Pinpoint the cell where the given text exists, returning its [X, Y] midpoint coordinate. 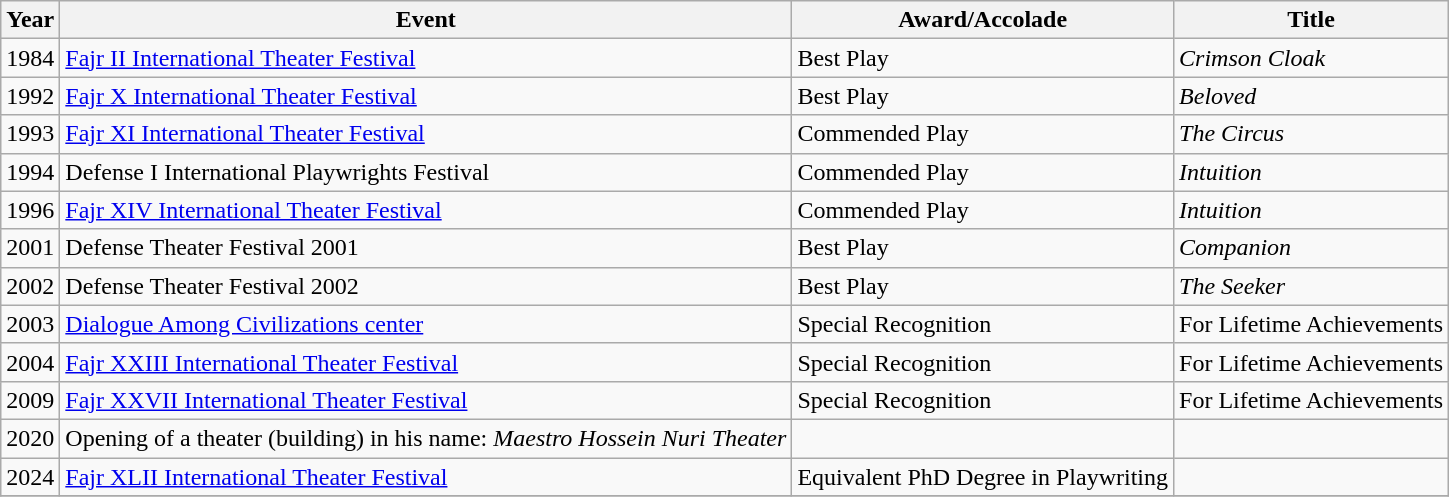
Fajr XIV International Theater Festival [426, 210]
Title [1312, 20]
2002 [30, 286]
2001 [30, 248]
Fajr XI International Theater Festival [426, 134]
1996 [30, 210]
2020 [30, 438]
Event [426, 20]
Beloved [1312, 96]
Crimson Cloak [1312, 58]
1984 [30, 58]
Award/Accolade [983, 20]
Fajr II International Theater Festival [426, 58]
2004 [30, 362]
1994 [30, 172]
Equivalent PhD Degree in Playwriting [983, 477]
Defense Theater Festival 2001 [426, 248]
1993 [30, 134]
2003 [30, 324]
The Circus [1312, 134]
Opening of a theater (building) in his name: Maestro Hossein Nuri Theater [426, 438]
Fajr XXVII International Theater Festival [426, 400]
Fajr XLII International Theater Festival [426, 477]
Fajr X International Theater Festival [426, 96]
The Seeker [1312, 286]
Fajr XXIII International Theater Festival [426, 362]
2024 [30, 477]
Year [30, 20]
Dialogue Among Civilizations center [426, 324]
2009 [30, 400]
Companion [1312, 248]
Defense Theater Festival 2002 [426, 286]
1992 [30, 96]
Defense I International Playwrights Festival [426, 172]
